From the cell containing the given text, extract its center point as [x, y] coordinate. 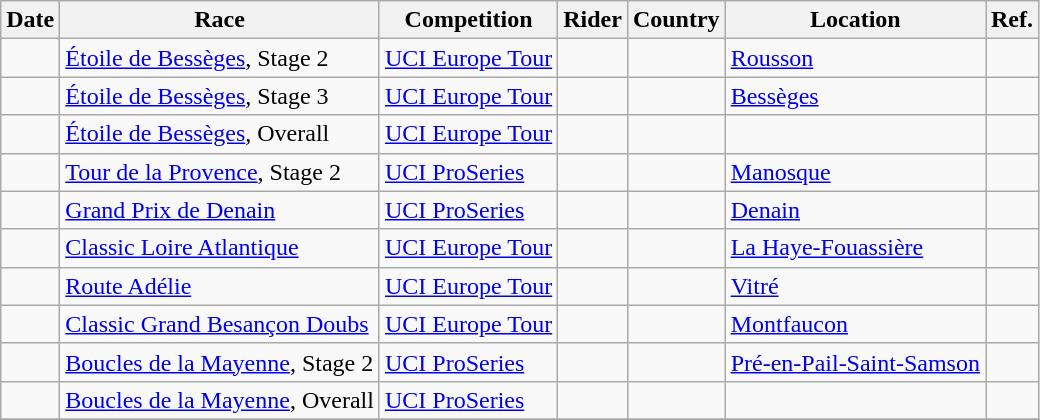
Pré-en-Pail-Saint-Samson [855, 362]
Grand Prix de Denain [220, 210]
Route Adélie [220, 286]
Date [30, 20]
Classic Loire Atlantique [220, 248]
Ref. [1012, 20]
La Haye-Fouassière [855, 248]
Boucles de la Mayenne, Overall [220, 400]
Race [220, 20]
Boucles de la Mayenne, Stage 2 [220, 362]
Classic Grand Besançon Doubs [220, 324]
Competition [468, 20]
Rider [593, 20]
Location [855, 20]
Vitré [855, 286]
Manosque [855, 172]
Tour de la Provence, Stage 2 [220, 172]
Rousson [855, 58]
Étoile de Bessèges, Stage 2 [220, 58]
Denain [855, 210]
Étoile de Bessèges, Stage 3 [220, 96]
Étoile de Bessèges, Overall [220, 134]
Bessèges [855, 96]
Country [676, 20]
Montfaucon [855, 324]
